Determine the (X, Y) coordinate at the center of the cell enclosing the given text.  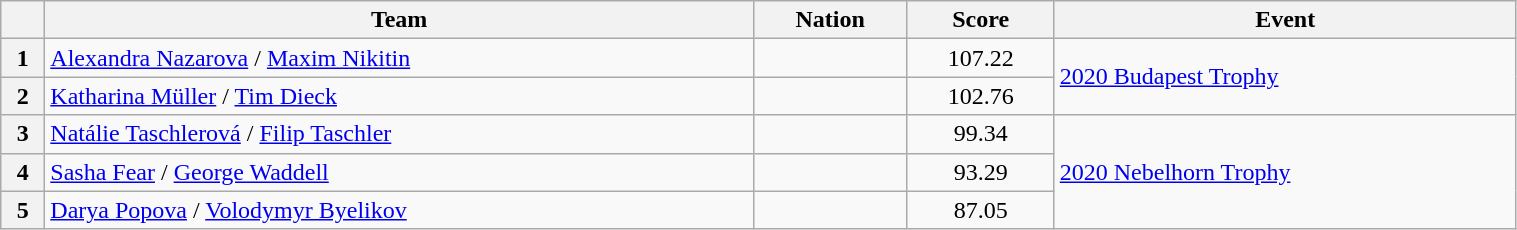
5 (23, 210)
Natálie Taschlerová / Filip Taschler (400, 134)
107.22 (980, 58)
4 (23, 172)
93.29 (980, 172)
2020 Budapest Trophy (1285, 77)
99.34 (980, 134)
1 (23, 58)
Sasha Fear / George Waddell (400, 172)
Katharina Müller / Tim Dieck (400, 96)
Event (1285, 20)
Darya Popova / Volodymyr Byelikov (400, 210)
2 (23, 96)
Alexandra Nazarova / Maxim Nikitin (400, 58)
Nation (830, 20)
102.76 (980, 96)
3 (23, 134)
2020 Nebelhorn Trophy (1285, 172)
Team (400, 20)
Score (980, 20)
87.05 (980, 210)
